For the text-containing cell, return its midpoint in [X, Y] coordinate format. 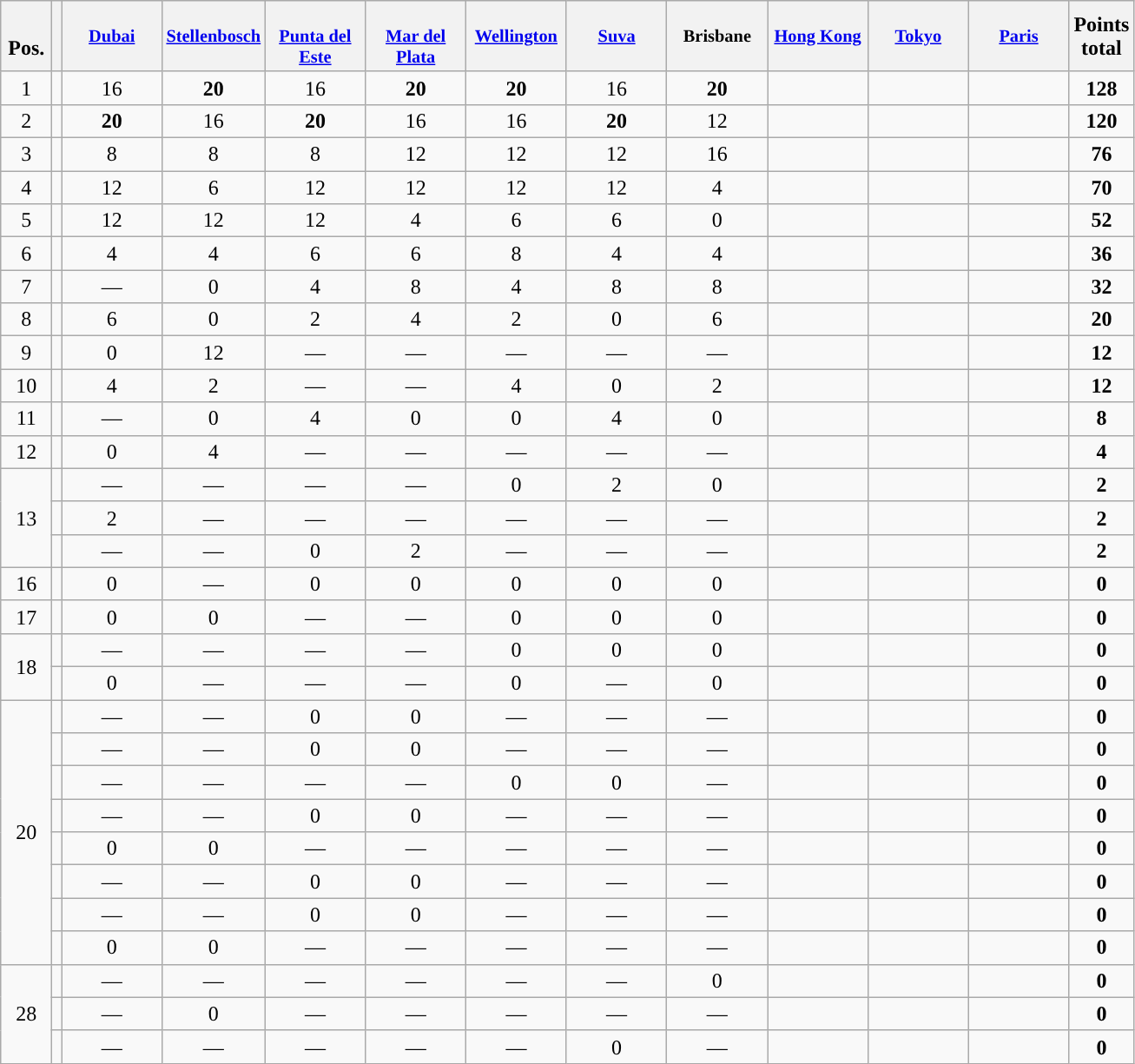
Hong Kong [818, 36]
52 [1101, 221]
Stellenbosch [214, 36]
32 [1101, 287]
Mar del Plata [416, 36]
70 [1101, 188]
9 [26, 353]
Punta del Este [315, 36]
Suva [617, 36]
5 [26, 221]
76 [1101, 155]
Pos. [26, 36]
120 [1101, 121]
11 [26, 419]
1 [26, 88]
Pointstotal [1101, 36]
Dubai [112, 36]
7 [26, 287]
18 [26, 666]
Brisbane [717, 36]
Paris [1019, 36]
36 [1101, 254]
13 [26, 518]
10 [26, 386]
28 [26, 1014]
Wellington [517, 36]
Tokyo [918, 36]
17 [26, 617]
3 [26, 155]
128 [1101, 88]
